Detect which cell encompasses the target text, then output its (X, Y) center coordinate. 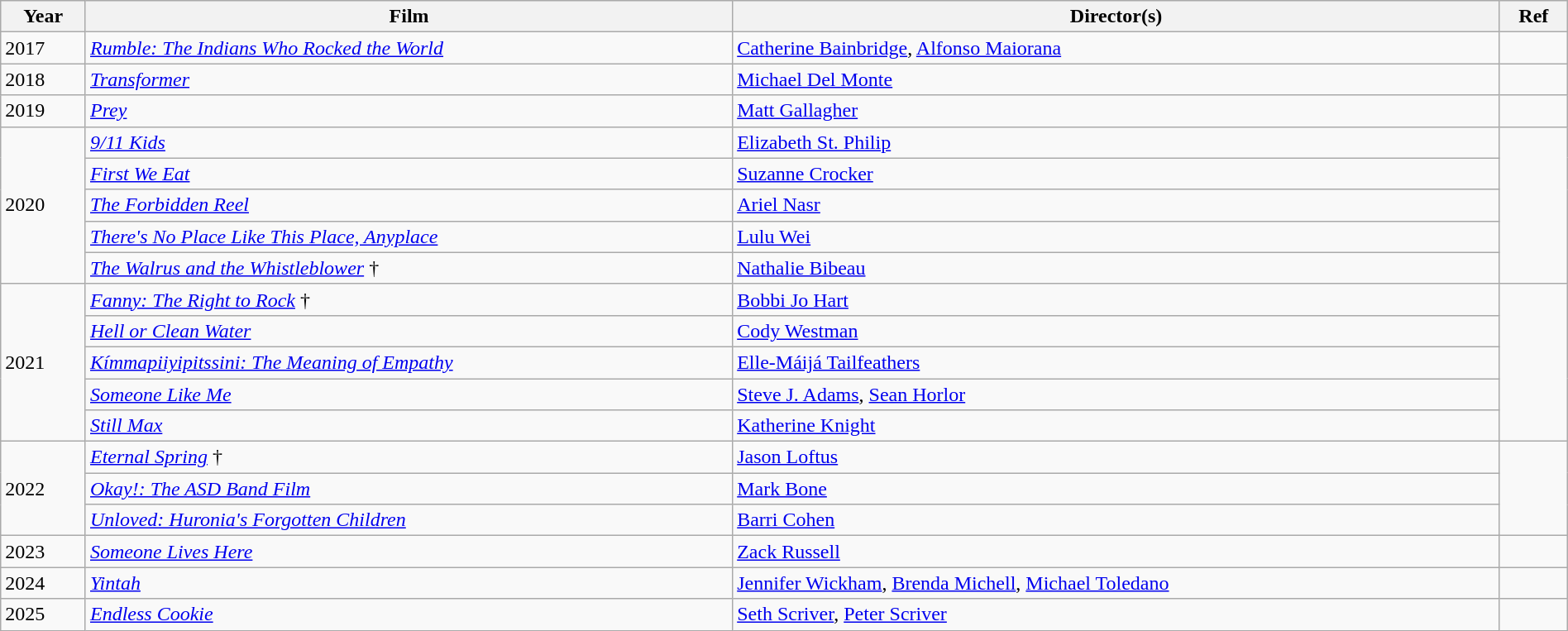
The Forbidden Reel (409, 205)
Prey (409, 111)
2025 (43, 614)
Jennifer Wickham, Brenda Michell, Michael Toledano (1116, 583)
Mark Bone (1116, 489)
2017 (43, 48)
Matt Gallagher (1116, 111)
The Walrus and the Whistleblower † (409, 268)
Okay!: The ASD Band Film (409, 489)
2019 (43, 111)
Yintah (409, 583)
Cody Westman (1116, 331)
Hell or Clean Water (409, 331)
Unloved: Huronia's Forgotten Children (409, 520)
Director(s) (1116, 17)
2024 (43, 583)
Nathalie Bibeau (1116, 268)
Still Max (409, 426)
Transformer (409, 79)
First We Eat (409, 174)
Elizabeth St. Philip (1116, 142)
2021 (43, 362)
Year (43, 17)
There's No Place Like This Place, Anyplace (409, 237)
Suzanne Crocker (1116, 174)
Kímmapiiyipitssini: The Meaning of Empathy (409, 362)
Catherine Bainbridge, Alfonso Maiorana (1116, 48)
Lulu Wei (1116, 237)
Zack Russell (1116, 552)
Someone Lives Here (409, 552)
Katherine Knight (1116, 426)
2020 (43, 205)
Bobbi Jo Hart (1116, 299)
2022 (43, 489)
2018 (43, 79)
Eternal Spring † (409, 457)
Elle-Máijá Tailfeathers (1116, 362)
Ref (1533, 17)
Someone Like Me (409, 394)
Barri Cohen (1116, 520)
Fanny: The Right to Rock † (409, 299)
Steve J. Adams, Sean Horlor (1116, 394)
9/11 Kids (409, 142)
Endless Cookie (409, 614)
Ariel Nasr (1116, 205)
Seth Scriver, Peter Scriver (1116, 614)
Film (409, 17)
Michael Del Monte (1116, 79)
Rumble: The Indians Who Rocked the World (409, 48)
Jason Loftus (1116, 457)
2023 (43, 552)
